For the text-containing cell, return its midpoint in [x, y] coordinate format. 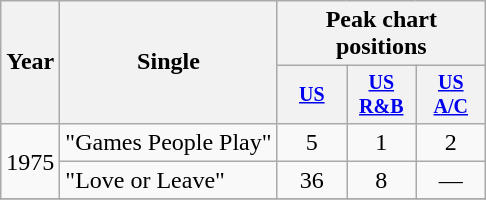
US [312, 94]
2 [450, 142]
1 [382, 142]
Single [168, 62]
1975 [30, 161]
Peak chart positions [381, 34]
5 [312, 142]
Year [30, 62]
"Love or Leave" [168, 180]
— [450, 180]
8 [382, 180]
"Games People Play" [168, 142]
USR&B [382, 94]
USA/C [450, 94]
36 [312, 180]
